Output the [X, Y] coordinate of the center of the cell containing the given text.  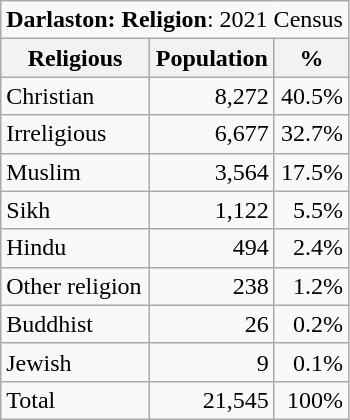
Sikh [76, 210]
238 [212, 286]
% [311, 58]
100% [311, 400]
26 [212, 324]
Jewish [76, 362]
Muslim [76, 172]
8,272 [212, 96]
0.2% [311, 324]
Religious [76, 58]
3,564 [212, 172]
9 [212, 362]
40.5% [311, 96]
6,677 [212, 134]
1.2% [311, 286]
21,545 [212, 400]
Hindu [76, 248]
Buddhist [76, 324]
494 [212, 248]
Total [76, 400]
Irreligious [76, 134]
Population [212, 58]
Christian [76, 96]
17.5% [311, 172]
Other religion [76, 286]
32.7% [311, 134]
0.1% [311, 362]
1,122 [212, 210]
5.5% [311, 210]
2.4% [311, 248]
Darlaston: Religion: 2021 Census [175, 20]
